Provide the [x, y] coordinate of the cell's center where the given text is located.  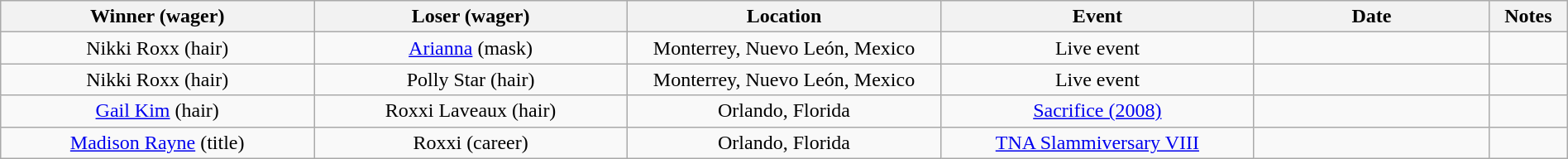
Polly Star (hair) [471, 79]
Madison Rayne (title) [157, 142]
Event [1097, 17]
Sacrifice (2008) [1097, 111]
Notes [1528, 17]
TNA Slammiversary VIII [1097, 142]
Date [1371, 17]
Roxxi (career) [471, 142]
Gail Kim (hair) [157, 111]
Location [784, 17]
Winner (wager) [157, 17]
Loser (wager) [471, 17]
Arianna (mask) [471, 48]
Roxxi Laveaux (hair) [471, 111]
